Identify which cell holds the provided text, then report its (X, Y) central coordinate. 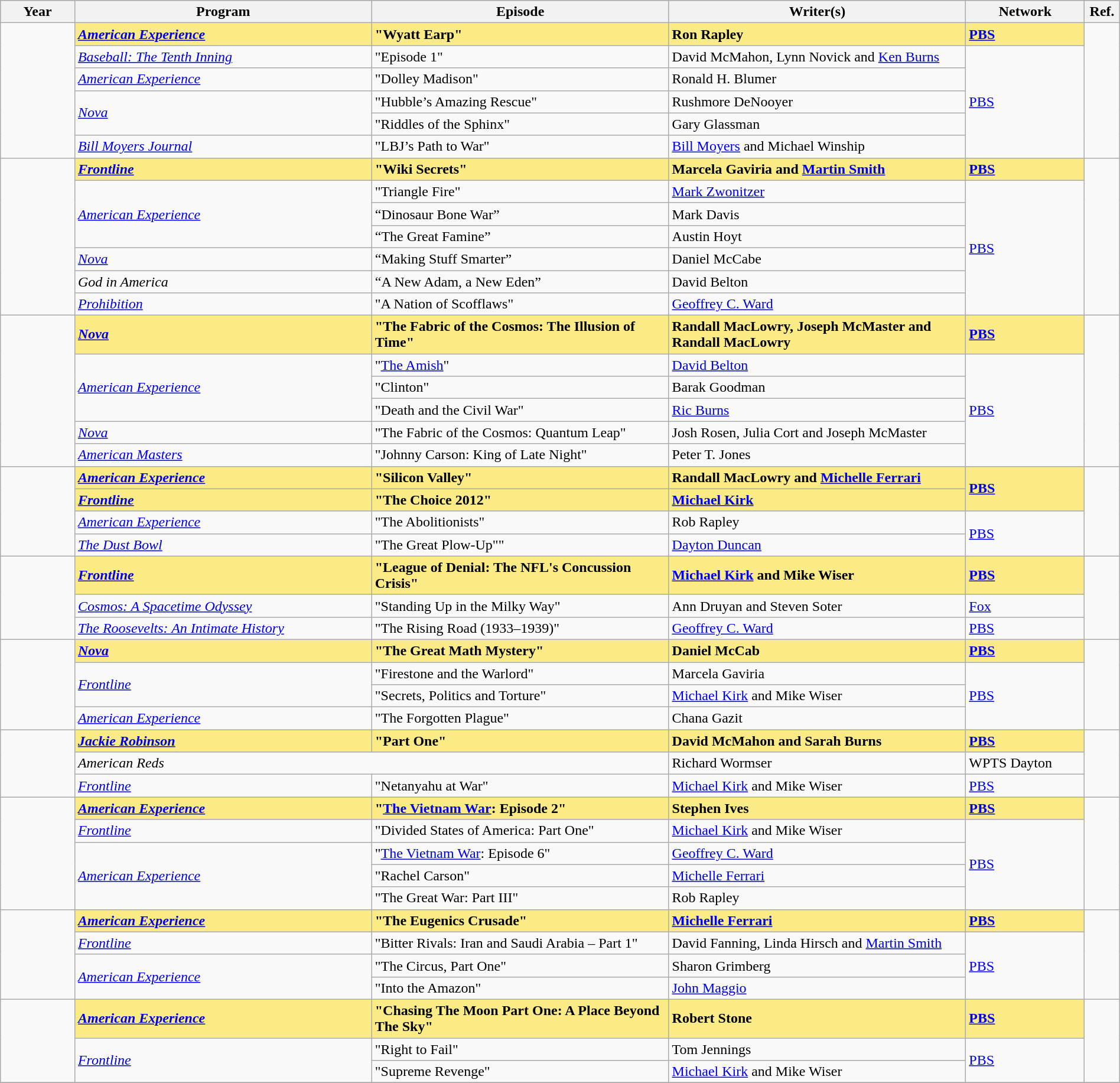
"The Vietnam War: Episode 2" (520, 808)
Prohibition (223, 304)
John Maggio (818, 988)
David McMahon, Lynn Novick and Ken Burns (818, 57)
Marcela Gaviria (818, 673)
"Supreme Revenge" (520, 1072)
Josh Rosen, Julia Cort and Joseph McMaster (818, 432)
"The Circus, Part One" (520, 965)
"Divided States of America: Part One" (520, 831)
American Masters (223, 455)
"Triangle Fire" (520, 191)
Gary Glassman (818, 124)
American Reds (372, 763)
"Right to Fail" (520, 1049)
"Bitter Rivals: Iran and Saudi Arabia – Part 1" (520, 943)
Network (1025, 12)
Ric Burns (818, 410)
"The Great Plow-Up"" (520, 545)
"The Great Math Mystery" (520, 651)
"Part One" (520, 741)
"Rachel Carson" (520, 876)
"Wiki Secrets" (520, 169)
Ron Rapley (818, 34)
"Death and the Civil War" (520, 410)
"League of Denial: The NFL's Concussion Crisis" (520, 575)
"The Great War: Part III" (520, 898)
Richard Wormser (818, 763)
Fox (1025, 606)
"Hubble’s Amazing Rescue" (520, 102)
David Fanning, Linda Hirsch and Martin Smith (818, 943)
Ref. (1102, 12)
"The Fabric of the Cosmos: The Illusion of Time" (520, 334)
Peter T. Jones (818, 455)
Bill Moyers and Michael Winship (818, 147)
"Dolley Madison" (520, 79)
The Roosevelts: An Intimate History (223, 628)
Daniel McCabe (818, 259)
"Netanyahu at War" (520, 786)
"A Nation of Scofflaws" (520, 304)
Ann Druyan and Steven Soter (818, 606)
Mark Zwonitzer (818, 191)
Chana Gazit (818, 718)
Cosmos: A Spacetime Odyssey (223, 606)
"The Vietnam War: Episode 6" (520, 853)
"Riddles of the Sphinx" (520, 124)
Baseball: The Tenth Inning (223, 57)
"Into the Amazon" (520, 988)
Bill Moyers Journal (223, 147)
Marcela Gaviria and Martin Smith (818, 169)
"LBJ’s Path to War" (520, 147)
"Chasing The Moon Part One: A Place Beyond The Sky" (520, 1019)
Jackie Robinson (223, 741)
Year (38, 12)
The Dust Bowl (223, 545)
"The Rising Road (1933–1939)" (520, 628)
“Making Stuff Smarter” (520, 259)
Writer(s) (818, 12)
"Silicon Valley" (520, 477)
God in America (223, 282)
Dayton Duncan (818, 545)
Mark Davis (818, 214)
"Episode 1" (520, 57)
Tom Jennings (818, 1049)
“Dinosaur Bone War” (520, 214)
David McMahon and Sarah Burns (818, 741)
Rushmore DeNooyer (818, 102)
"Secrets, Politics and Torture" (520, 696)
WPTS Dayton (1025, 763)
Ronald H. Blumer (818, 79)
Episode (520, 12)
"Johnny Carson: King of Late Night" (520, 455)
"The Fabric of the Cosmos: Quantum Leap" (520, 432)
"The Abolitionists" (520, 522)
Randall MacLowry, Joseph McMaster and Randall MacLowry (818, 334)
Program (223, 12)
“A New Adam, a New Eden” (520, 282)
"Clinton" (520, 388)
"Firestone and the Warlord" (520, 673)
Stephen Ives (818, 808)
"The Forgotten Plague" (520, 718)
“The Great Famine” (520, 236)
Austin Hoyt (818, 236)
Michael Kirk (818, 500)
"The Amish" (520, 365)
Robert Stone (818, 1019)
"The Eugenics Crusade" (520, 921)
"Standing Up in the Milky Way" (520, 606)
Barak Goodman (818, 388)
Randall MacLowry and Michelle Ferrari (818, 477)
Sharon Grimberg (818, 965)
"Wyatt Earp" (520, 34)
"The Choice 2012" (520, 500)
Daniel McCab (818, 651)
